Pinpoint the cell where the given text exists, returning its (X, Y) midpoint coordinate. 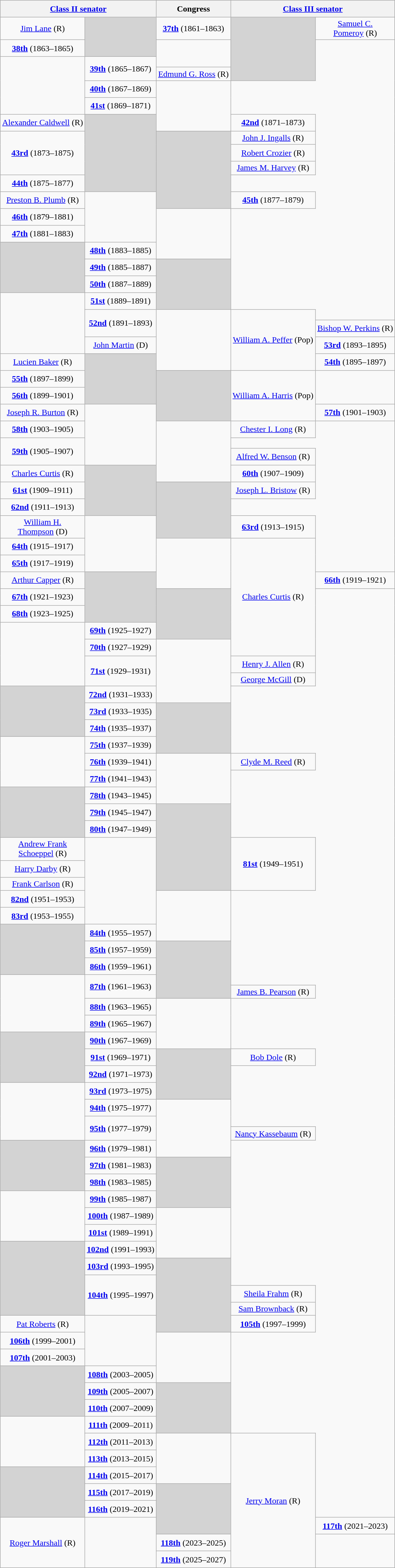
81st (1949–1951) (273, 864)
Lucien Baker (R) (43, 362)
53rd (1893–1895) (355, 345)
52nd (1891–1893) (120, 323)
Chester I. Long (R) (273, 429)
106th (1999–2001) (43, 1340)
85th (1957–1959) (120, 949)
68th (1923–1925) (43, 614)
86th (1959–1961) (120, 966)
Robert Crozier (R) (273, 153)
Henry J. Allen (R) (273, 664)
54th (1895–1897) (355, 362)
Roger Marshall (R) (43, 1542)
74th (1935–1937) (120, 728)
65th (1917–1919) (43, 563)
Joseph R. Burton (R) (43, 412)
48th (1883–1885) (120, 250)
James B. Pearson (R) (273, 992)
38th (1863–1865) (43, 48)
George McGill (D) (273, 679)
87th (1961–1963) (120, 986)
Andrew FrankSchoeppel (R) (43, 849)
51st (1889–1891) (120, 301)
66th (1919–1921) (355, 580)
89th (1965–1967) (120, 1024)
100th (1987–1989) (120, 1216)
111th (2009–2011) (120, 1425)
78th (1943–1945) (120, 795)
76th (1939–1941) (120, 762)
Joseph L. Bristow (R) (273, 490)
60th (1907–1909) (273, 473)
Class II senator (78, 9)
83rd (1953–1955) (43, 916)
39th (1865–1867) (120, 69)
Sam Brownback (R) (273, 1309)
102nd (1991–1993) (120, 1249)
110th (2007–2009) (120, 1408)
59th (1905–1907) (43, 451)
46th (1879–1881) (43, 217)
117th (2021–2023) (355, 1526)
112th (2011–2013) (120, 1441)
113th (2013–2015) (120, 1458)
82nd (1951–1953) (43, 899)
43rd (1873–1875) (43, 153)
93rd (1973–1975) (120, 1091)
41st (1869–1871) (120, 106)
97th (1981–1983) (120, 1165)
Jerry Moran (R) (273, 1500)
Bob Dole (R) (273, 1057)
71st (1929–1931) (120, 671)
Samuel C.Pomeroy (R) (355, 29)
103rd (1993–1995) (120, 1266)
47th (1881–1883) (43, 233)
Bishop W. Perkins (R) (355, 328)
109th (2005–2007) (120, 1391)
Nancy Kassebaum (R) (273, 1133)
98th (1983–1985) (120, 1182)
64th (1915–1917) (43, 547)
58th (1903–1905) (43, 429)
John J. Ingalls (R) (273, 138)
Congress (193, 9)
Harry Darby (R) (43, 869)
Frank Carlson (R) (43, 884)
96th (1979–1981) (120, 1148)
105th (1997–1999) (273, 1324)
116th (2019–2021) (120, 1509)
Arthur Capper (R) (43, 580)
William A. Harris (Pop) (273, 395)
49th (1885–1887) (120, 267)
44th (1875–1877) (43, 183)
77th (1941–1943) (120, 779)
80th (1947–1949) (120, 829)
95th (1977–1979) (120, 1128)
56th (1899–1901) (43, 395)
37th (1861–1863) (193, 29)
115th (2017–2019) (120, 1492)
Class III senator (313, 9)
Clyde M. Reed (R) (273, 762)
Jim Lane (R) (43, 29)
69th (1925–1927) (120, 631)
118th (2023–2025) (193, 1542)
45th (1877–1879) (273, 200)
79th (1945–1947) (120, 812)
Alexander Caldwell (R) (43, 123)
William H.Thompson (D) (43, 527)
72nd (1931–1933) (120, 694)
94th (1975–1977) (120, 1108)
42nd (1871–1873) (273, 123)
62nd (1911–1913) (43, 507)
Alfred W. Benson (R) (273, 456)
114th (2015–2017) (120, 1475)
40th (1867–1869) (120, 89)
91st (1969–1971) (120, 1057)
70th (1927–1929) (120, 647)
John Martin (D) (120, 345)
William A. Peffer (Pop) (273, 340)
75th (1937–1939) (120, 745)
88th (1963–1965) (120, 1007)
73rd (1933–1935) (120, 711)
90th (1967–1969) (120, 1040)
104th (1995–1997) (120, 1295)
57th (1901–1903) (355, 412)
Sheila Frahm (R) (273, 1294)
Preston B. Plumb (R) (43, 200)
Pat Roberts (R) (43, 1324)
99th (1985–1987) (120, 1199)
50th (1887–1889) (120, 284)
67th (1921–1923) (43, 597)
61st (1909–1911) (43, 490)
James M. Harvey (R) (273, 168)
101st (1989–1991) (120, 1233)
119th (2025–2027) (193, 1559)
84th (1955–1957) (120, 932)
63rd (1913–1915) (273, 527)
Edmund G. Ross (R) (193, 74)
92nd (1971–1973) (120, 1074)
107th (2001–2003) (43, 1357)
55th (1897–1899) (43, 379)
108th (2003–2005) (120, 1374)
